Scan for the cell matching the given text and deliver its [X, Y] coordinate at center. 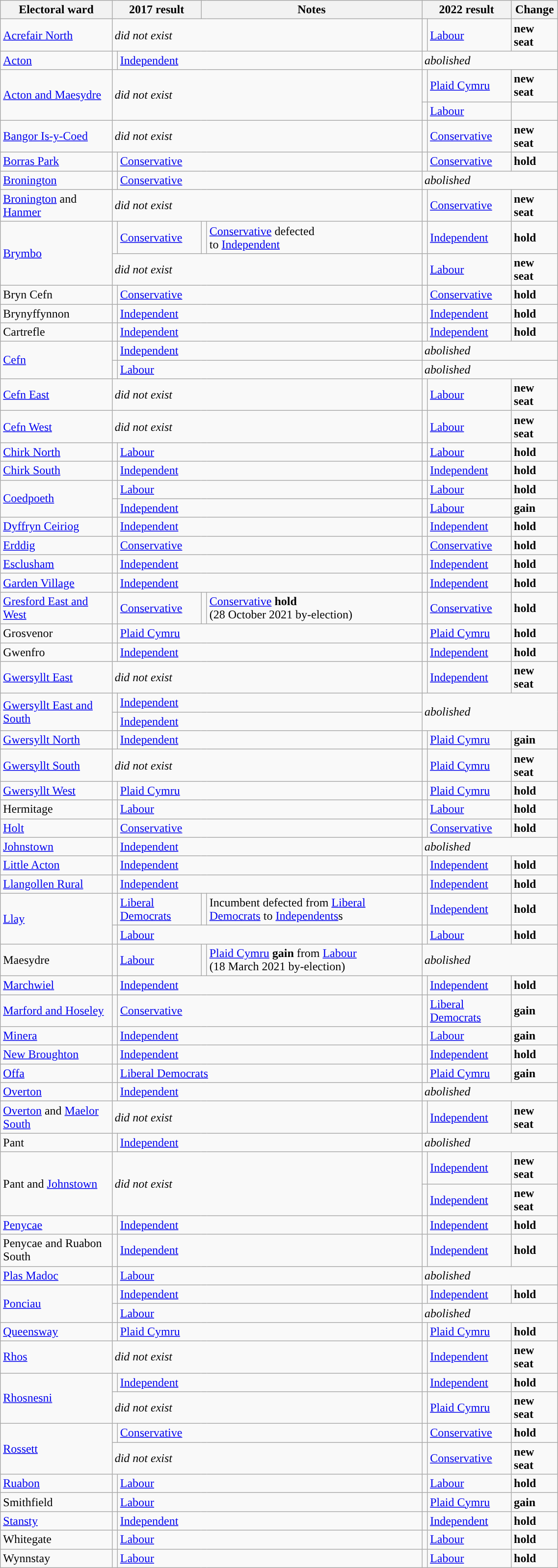
Notes [311, 10]
Penycae [56, 1225]
Gwersyllt East and South [56, 712]
Smithfield [56, 1502]
Cefn East [56, 395]
Acton and Maesydre [56, 95]
Hermitage [56, 809]
Acrefair North [56, 35]
Pant and Johnstown [56, 1184]
Brymbo [56, 253]
Borras Park [56, 161]
New Broughton [56, 1055]
Pant [56, 1143]
2022 result [467, 10]
Gwersyllt West [56, 791]
Dyffryn Ceiriog [56, 527]
Bryn Cefn [56, 294]
Plaid Cymru gain from Labour(18 March 2021 by-election) [314, 960]
Chirk North [56, 452]
Conservative hold(28 October 2021 by-election) [314, 608]
Bangor Is-y-Coed [56, 136]
Bronington [56, 180]
Llay [56, 919]
Rossett [56, 1449]
Llangollen Rural [56, 884]
Ponciau [56, 1303]
2017 result [157, 10]
Penycae and Ruabon South [56, 1250]
Rhos [56, 1356]
Marford and Hoseley [56, 1010]
Conservative defectedto Independent [314, 238]
Erddig [56, 545]
Wynnstay [56, 1558]
Chirk South [56, 471]
Brynyffynnon [56, 314]
Stansty [56, 1521]
Holt [56, 828]
Offa [56, 1073]
Grosvenor [56, 633]
Gwersyllt North [56, 740]
Garden Village [56, 583]
Bronington and Hanmer [56, 205]
Gwersyllt South [56, 766]
Little Acton [56, 865]
Cefn West [56, 427]
Acton [56, 60]
Rhosnesni [56, 1399]
Plas Madoc [56, 1276]
Incumbent defected from Liberal Democrats to Independentss [314, 909]
Electoral ward [56, 10]
Change [535, 10]
Overton [56, 1092]
Gwersyllt East [56, 677]
Gwenfro [56, 652]
Ruabon [56, 1484]
Minera [56, 1036]
Overton and Maelor South [56, 1117]
Cefn [56, 360]
Gresford East and West [56, 608]
Coedpoeth [56, 499]
Esclusham [56, 564]
Cartrefle [56, 332]
Johnstown [56, 847]
Queensway [56, 1331]
Whitegate [56, 1540]
Marchwiel [56, 985]
Maesydre [56, 960]
